Determine the [X, Y] coordinate at the center of the cell enclosing the given text.  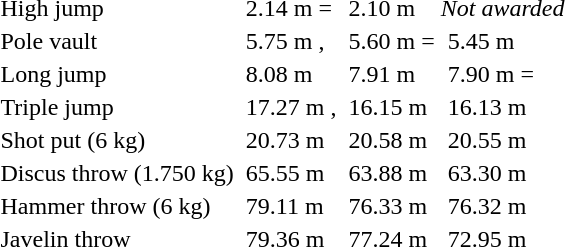
16.15 m [392, 107]
20.58 m [392, 140]
76.33 m [392, 206]
8.08 m [291, 74]
7.91 m [392, 74]
5.75 m , [291, 41]
65.55 m [291, 173]
20.73 m [291, 140]
63.88 m [392, 173]
5.60 m = [392, 41]
17.27 m , [291, 107]
79.11 m [291, 206]
